Return the [x, y] coordinate for the center point of the cell that contains the specified text.  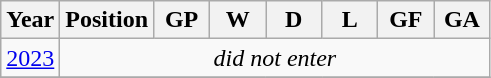
W [238, 20]
GP [182, 20]
D [294, 20]
GF [406, 20]
GA [462, 20]
did not enter [275, 58]
L [350, 20]
Year [30, 20]
Position [107, 20]
2023 [30, 58]
